Output the (x, y) coordinate of the center of the cell containing the given text.  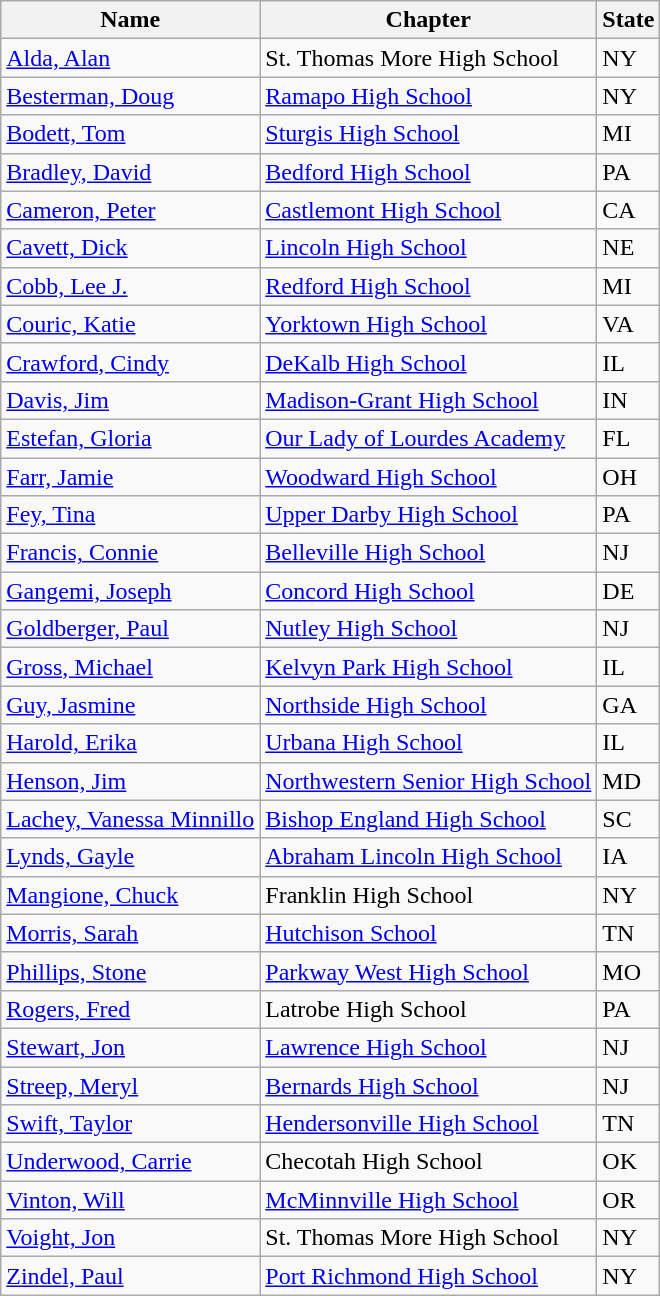
Bodett, Tom (130, 134)
Zindel, Paul (130, 1276)
Farr, Jamie (130, 477)
Belleville High School (428, 553)
VA (628, 324)
Gross, Michael (130, 667)
Davis, Jim (130, 400)
Couric, Katie (130, 324)
Name (130, 20)
Madison-Grant High School (428, 400)
Sturgis High School (428, 134)
Northside High School (428, 705)
Crawford, Cindy (130, 362)
Underwood, Carrie (130, 1162)
Besterman, Doug (130, 96)
Hutchison School (428, 933)
Bedford High School (428, 172)
Cavett, Dick (130, 248)
Checotah High School (428, 1162)
State (628, 20)
Ramapo High School (428, 96)
Latrobe High School (428, 1009)
Parkway West High School (428, 971)
Stewart, Jon (130, 1047)
Redford High School (428, 286)
Gangemi, Joseph (130, 591)
DeKalb High School (428, 362)
MD (628, 781)
Bradley, David (130, 172)
Franklin High School (428, 895)
GA (628, 705)
Nutley High School (428, 629)
Fey, Tina (130, 515)
Bernards High School (428, 1085)
Castlemont High School (428, 210)
Lincoln High School (428, 248)
Concord High School (428, 591)
Francis, Connie (130, 553)
Upper Darby High School (428, 515)
Port Richmond High School (428, 1276)
Our Lady of Lourdes Academy (428, 438)
Henson, Jim (130, 781)
IN (628, 400)
IA (628, 857)
Guy, Jasmine (130, 705)
Swift, Taylor (130, 1124)
Urbana High School (428, 743)
Mangione, Chuck (130, 895)
Estefan, Gloria (130, 438)
OK (628, 1162)
Cobb, Lee J. (130, 286)
Hendersonville High School (428, 1124)
NE (628, 248)
Lawrence High School (428, 1047)
Lachey, Vanessa Minnillo (130, 819)
FL (628, 438)
DE (628, 591)
Woodward High School (428, 477)
Harold, Erika (130, 743)
Bishop England High School (428, 819)
CA (628, 210)
Cameron, Peter (130, 210)
Goldberger, Paul (130, 629)
Streep, Meryl (130, 1085)
Morris, Sarah (130, 933)
Abraham Lincoln High School (428, 857)
McMinnville High School (428, 1200)
Phillips, Stone (130, 971)
Kelvyn Park High School (428, 667)
OR (628, 1200)
Rogers, Fred (130, 1009)
Voight, Jon (130, 1238)
Northwestern Senior High School (428, 781)
Vinton, Will (130, 1200)
OH (628, 477)
Chapter (428, 20)
Alda, Alan (130, 58)
Yorktown High School (428, 324)
Lynds, Gayle (130, 857)
SC (628, 819)
MO (628, 971)
